Locate the cell with the specified text and output its [x, y] center coordinate. 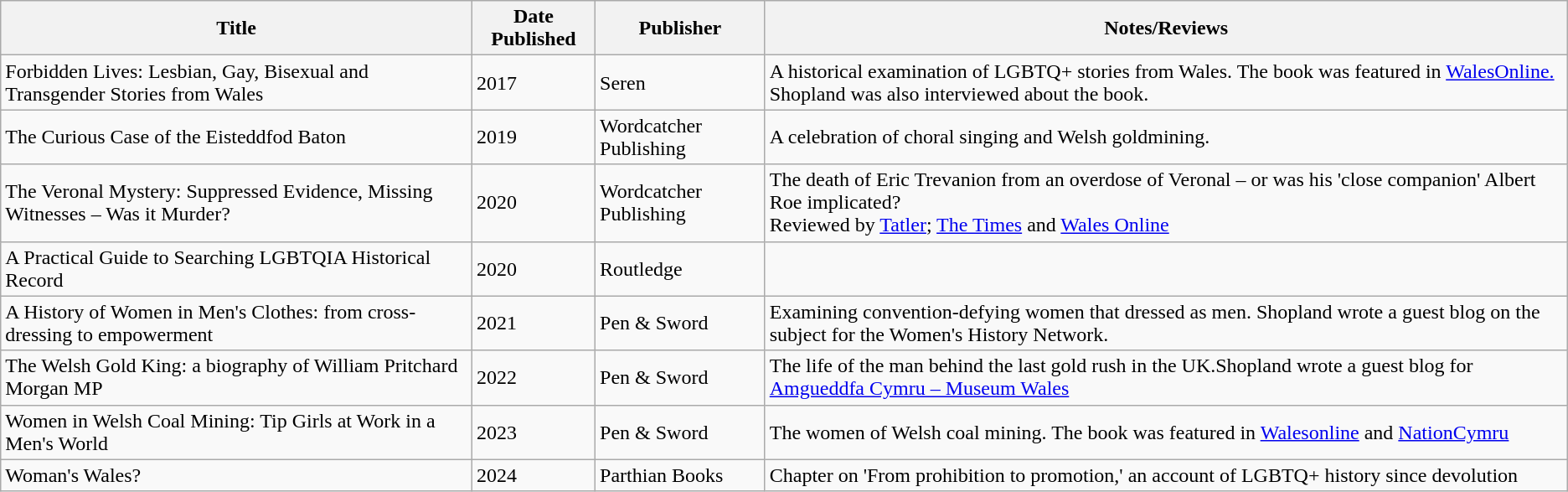
Women in Welsh Coal Mining: Tip Girls at Work in a Men's World [236, 432]
2019 [534, 137]
Date Published [534, 28]
Title [236, 28]
A Practical Guide to Searching LGBTQIA Historical Record [236, 268]
Forbidden Lives: Lesbian, Gay, Bisexual and Transgender Stories from Wales [236, 82]
Routledge [680, 268]
The women of Welsh coal mining. The book was featured in Walesonline and NationCymru [1166, 432]
The Veronal Mystery: Suppressed Evidence, Missing Witnesses – Was it Murder? [236, 203]
2023 [534, 432]
Notes/Reviews [1166, 28]
2021 [534, 324]
Seren [680, 82]
Woman's Wales? [236, 475]
A celebration of choral singing and Welsh goldmining. [1166, 137]
A History of Women in Men's Clothes: from cross-dressing to empowerment [236, 324]
2024 [534, 475]
The life of the man behind the last gold rush in the UK.Shopland wrote a guest blog for Amgueddfa Cymru – Museum Wales [1166, 377]
Examining convention-defying women that dressed as men. Shopland wrote a guest blog on the subject for the Women's History Network. [1166, 324]
Parthian Books [680, 475]
The Curious Case of the Eisteddfod Baton [236, 137]
2017 [534, 82]
The Welsh Gold King: a biography of William Pritchard Morgan MP [236, 377]
Chapter on 'From prohibition to promotion,' an account of LGBTQ+ history since devolution [1166, 475]
2022 [534, 377]
Publisher [680, 28]
A historical examination of LGBTQ+ stories from Wales. The book was featured in WalesOnline. Shopland was also interviewed about the book. [1166, 82]
